From the cell containing the given text, extract its center point as [X, Y] coordinate. 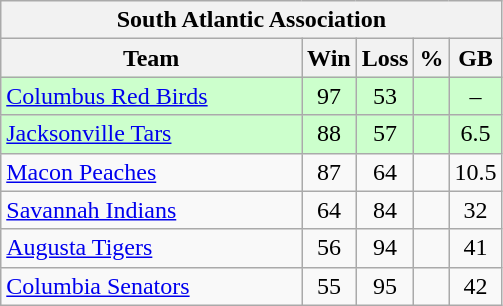
GB [476, 58]
Columbia Senators [152, 286]
10.5 [476, 172]
South Atlantic Association [252, 20]
Columbus Red Birds [152, 96]
56 [330, 248]
97 [330, 96]
Augusta Tigers [152, 248]
94 [385, 248]
6.5 [476, 134]
Savannah Indians [152, 210]
– [476, 96]
Win [330, 58]
42 [476, 286]
32 [476, 210]
Team [152, 58]
87 [330, 172]
Loss [385, 58]
95 [385, 286]
53 [385, 96]
57 [385, 134]
88 [330, 134]
41 [476, 248]
84 [385, 210]
Jacksonville Tars [152, 134]
Macon Peaches [152, 172]
% [432, 58]
55 [330, 286]
